Provide the [x, y] coordinate of the cell's center where the given text is located.  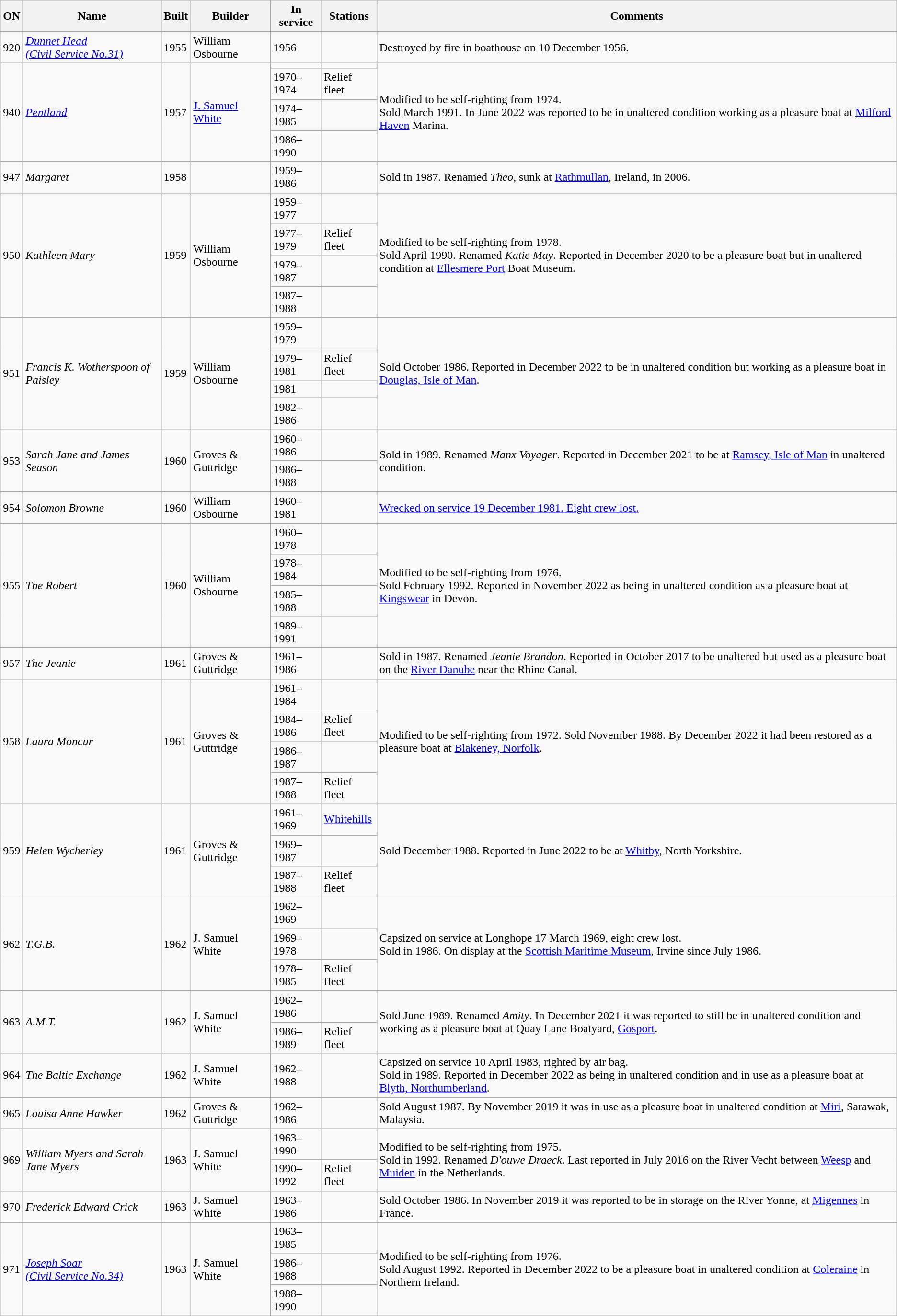
Joseph Soar(Civil Service No.34) [92, 1269]
1986–1990 [296, 146]
1961–1984 [296, 694]
1969–1987 [296, 850]
Capsized on service at Longhope 17 March 1969, eight crew lost.Sold in 1986. On display at the Scottish Maritime Museum, Irvine since July 1986. [636, 944]
Sold October 1986. Reported in December 2022 to be in unaltered condition but working as a pleasure boat in Douglas, Isle of Man. [636, 373]
1958 [176, 177]
954 [11, 507]
Sold in 1987. Renamed Jeanie Brandon. Reported in October 2017 to be unaltered but used as a pleasure boat on the River Danube near the Rhine Canal. [636, 664]
962 [11, 944]
1990–1992 [296, 1176]
The Jeanie [92, 664]
1963–1990 [296, 1144]
Modified to be self-righting from 1972. Sold November 1988. By December 2022 it had been restored as a pleasure boat at Blakeney, Norfolk. [636, 741]
1988–1990 [296, 1300]
ON [11, 16]
920 [11, 47]
1979–1987 [296, 270]
Name [92, 16]
Pentland [92, 112]
1986–1989 [296, 1037]
In service [296, 16]
Builder [231, 16]
1960–1986 [296, 445]
957 [11, 664]
William Myers and Sarah Jane Myers [92, 1160]
Sold in 1989. Renamed Manx Voyager. Reported in December 2021 to be at Ramsey, Isle of Man in unaltered condition. [636, 461]
1984–1986 [296, 726]
1981 [296, 389]
1989–1991 [296, 632]
1985–1988 [296, 601]
959 [11, 850]
1959–1979 [296, 333]
1974–1985 [296, 115]
Sarah Jane and James Season [92, 461]
Dunnet Head(Civil Service No.31) [92, 47]
1960–1981 [296, 507]
1961–1986 [296, 664]
Whitehills [349, 819]
Frederick Edward Crick [92, 1206]
1962–1969 [296, 913]
Francis K. Wotherspoon of Paisley [92, 373]
Margaret [92, 177]
1969–1978 [296, 944]
A.M.T. [92, 1022]
1978–1985 [296, 975]
1955 [176, 47]
1986–1987 [296, 757]
970 [11, 1206]
Sold October 1986. In November 2019 it was reported to be in storage on the River Yonne, at Migennes in France. [636, 1206]
1970–1974 [296, 83]
Louisa Anne Hawker [92, 1113]
Kathleen Mary [92, 255]
1977–1979 [296, 240]
Sold December 1988. Reported in June 2022 to be at Whitby, North Yorkshire. [636, 850]
1956 [296, 47]
The Robert [92, 585]
964 [11, 1075]
1963–1986 [296, 1206]
T.G.B. [92, 944]
940 [11, 112]
958 [11, 741]
1959–1986 [296, 177]
Laura Moncur [92, 741]
The Baltic Exchange [92, 1075]
Destroyed by fire in boathouse on 10 December 1956. [636, 47]
Helen Wycherley [92, 850]
Sold August 1987. By November 2019 it was in use as a pleasure boat in unaltered condition at Miri, Sarawak, Malaysia. [636, 1113]
969 [11, 1160]
Wrecked on service 19 December 1981. Eight crew lost. [636, 507]
965 [11, 1113]
963 [11, 1022]
Sold in 1987. Renamed Theo, sunk at Rathmullan, Ireland, in 2006. [636, 177]
1959–1977 [296, 208]
1963–1985 [296, 1238]
1961–1969 [296, 819]
953 [11, 461]
1962–1988 [296, 1075]
971 [11, 1269]
955 [11, 585]
951 [11, 373]
Stations [349, 16]
Solomon Browne [92, 507]
1957 [176, 112]
950 [11, 255]
Comments [636, 16]
Built [176, 16]
1978–1984 [296, 570]
1960–1978 [296, 539]
1979–1981 [296, 364]
947 [11, 177]
1982–1986 [296, 414]
